Search for the cell housing the specified text and yield its [x, y] center coordinate. 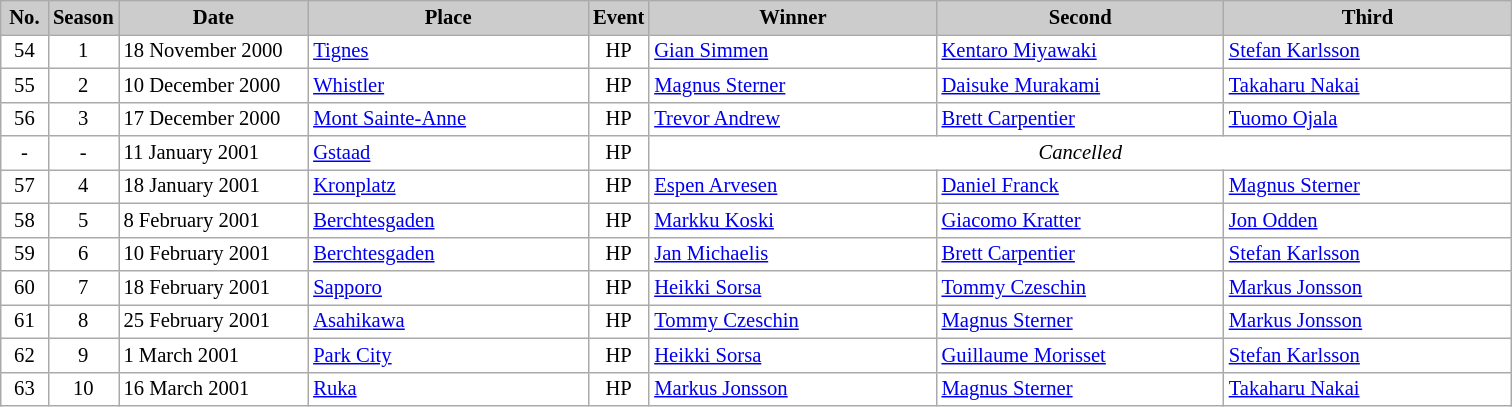
Mont Sainte-Anne [448, 119]
Giacomo Kratter [1080, 220]
10 February 2001 [213, 254]
8 [83, 321]
10 [83, 389]
Tuomo Ojala [1368, 119]
Ruka [448, 389]
5 [83, 220]
17 December 2000 [213, 119]
18 January 2001 [213, 186]
Espen Arvesen [792, 186]
1 March 2001 [213, 355]
Winner [792, 17]
58 [24, 220]
62 [24, 355]
1 [83, 51]
Asahikawa [448, 321]
10 December 2000 [213, 85]
Place [448, 17]
No. [24, 17]
Daniel Franck [1080, 186]
55 [24, 85]
18 February 2001 [213, 287]
Whistler [448, 85]
9 [83, 355]
Cancelled [1080, 153]
Sapporo [448, 287]
16 March 2001 [213, 389]
61 [24, 321]
Jon Odden [1368, 220]
7 [83, 287]
57 [24, 186]
2 [83, 85]
6 [83, 254]
Gian Simmen [792, 51]
Daisuke Murakami [1080, 85]
56 [24, 119]
Markku Koski [792, 220]
Date [213, 17]
Event [618, 17]
60 [24, 287]
54 [24, 51]
Kronplatz [448, 186]
59 [24, 254]
Park City [448, 355]
4 [83, 186]
Jan Michaelis [792, 254]
Tignes [448, 51]
Kentaro Miyawaki [1080, 51]
Guillaume Morisset [1080, 355]
3 [83, 119]
25 February 2001 [213, 321]
8 February 2001 [213, 220]
Gstaad [448, 153]
Second [1080, 17]
Season [83, 17]
Trevor Andrew [792, 119]
Third [1368, 17]
63 [24, 389]
18 November 2000 [213, 51]
11 January 2001 [213, 153]
